Locate the cell with the specified text and output its [x, y] center coordinate. 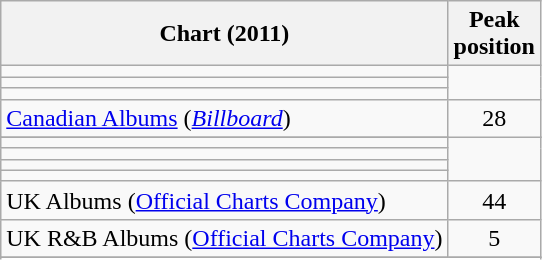
Canadian Albums (Billboard) [224, 118]
UK Albums (Official Charts Company) [224, 200]
UK R&B Albums (Official Charts Company) [224, 238]
Chart (2011) [224, 34]
28 [494, 118]
5 [494, 238]
Peakposition [494, 34]
44 [494, 200]
